For the text-containing cell, return its midpoint in [X, Y] coordinate format. 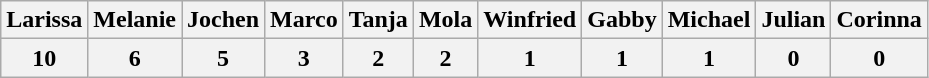
Tanja [378, 20]
5 [224, 58]
6 [135, 58]
Jochen [224, 20]
10 [44, 58]
Michael [709, 20]
Julian [794, 20]
Corinna [879, 20]
Melanie [135, 20]
Gabby [622, 20]
Mola [445, 20]
Larissa [44, 20]
Winfried [530, 20]
Marco [304, 20]
3 [304, 58]
